Locate the cell with the specified text and output its (X, Y) center coordinate. 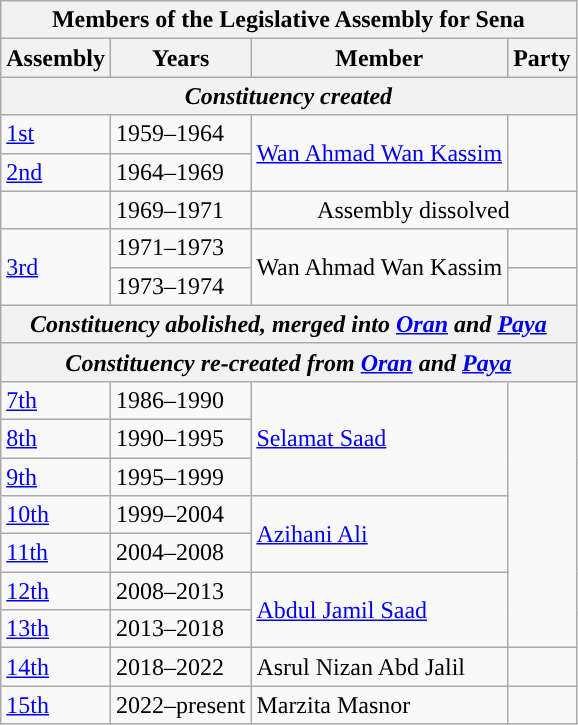
Constituency created (288, 96)
Asrul Nizan Abd Jalil (380, 667)
3rd (56, 267)
14th (56, 667)
Marzita Masnor (380, 705)
2008–2013 (180, 591)
9th (56, 477)
Member (380, 58)
2004–2008 (180, 553)
1st (56, 134)
11th (56, 553)
Years (180, 58)
1971–1973 (180, 248)
7th (56, 400)
Constituency abolished, merged into Oran and Paya (288, 324)
1973–1974 (180, 286)
2013–2018 (180, 629)
12th (56, 591)
Party (542, 58)
10th (56, 515)
1995–1999 (180, 477)
1969–1971 (180, 210)
8th (56, 438)
Assembly dissolved (414, 210)
1964–1969 (180, 172)
Abdul Jamil Saad (380, 610)
2022–present (180, 705)
1986–1990 (180, 400)
15th (56, 705)
1990–1995 (180, 438)
2nd (56, 172)
1959–1964 (180, 134)
Assembly (56, 58)
Members of the Legislative Assembly for Sena (288, 20)
13th (56, 629)
2018–2022 (180, 667)
Constituency re-created from Oran and Paya (288, 362)
1999–2004 (180, 515)
Azihani Ali (380, 534)
Selamat Saad (380, 438)
